Detect which cell encompasses the target text, then output its [x, y] center coordinate. 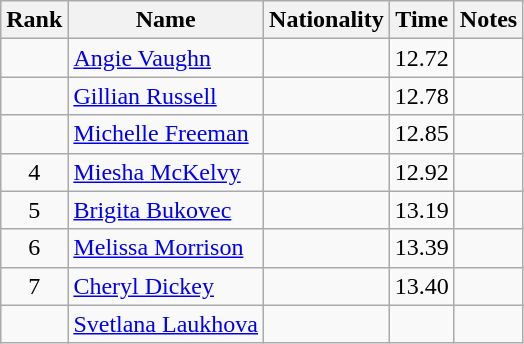
Gillian Russell [166, 96]
13.19 [422, 210]
4 [34, 172]
13.40 [422, 286]
Miesha McKelvy [166, 172]
Time [422, 20]
Rank [34, 20]
12.92 [422, 172]
12.72 [422, 58]
Michelle Freeman [166, 134]
Name [166, 20]
Svetlana Laukhova [166, 324]
Melissa Morrison [166, 248]
Notes [488, 20]
12.78 [422, 96]
Angie Vaughn [166, 58]
6 [34, 248]
Cheryl Dickey [166, 286]
7 [34, 286]
Nationality [327, 20]
12.85 [422, 134]
5 [34, 210]
13.39 [422, 248]
Brigita Bukovec [166, 210]
